Return the [x, y] coordinate for the center point of the cell that contains the specified text.  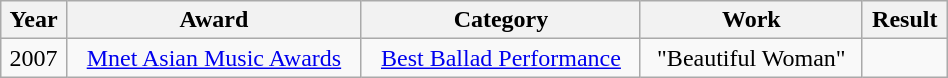
Award [214, 20]
Mnet Asian Music Awards [214, 58]
Work [751, 20]
Best Ballad Performance [500, 58]
2007 [34, 58]
Year [34, 20]
Category [500, 20]
"Beautiful Woman" [751, 58]
Result [904, 20]
